Search for the cell housing the specified text and yield its [x, y] center coordinate. 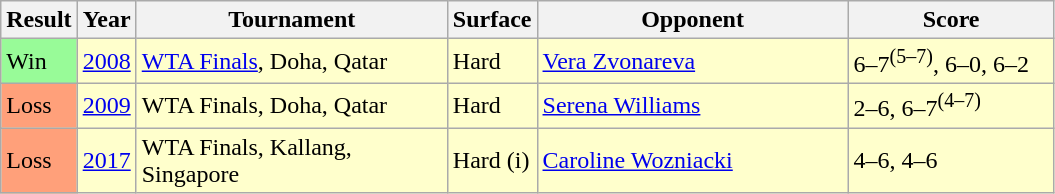
Score [951, 20]
Result [39, 20]
Surface [492, 20]
WTA Finals, Kallang, Singapore [292, 160]
Win [39, 62]
2–6, 6–7(4–7) [951, 106]
2017 [106, 160]
Year [106, 20]
2009 [106, 106]
4–6, 4–6 [951, 160]
Opponent [692, 20]
Hard (i) [492, 160]
Tournament [292, 20]
Serena Williams [692, 106]
Caroline Wozniacki [692, 160]
Vera Zvonareva [692, 62]
6–7(5–7), 6–0, 6–2 [951, 62]
2008 [106, 62]
